Identify which cell holds the provided text, then report its [x, y] central coordinate. 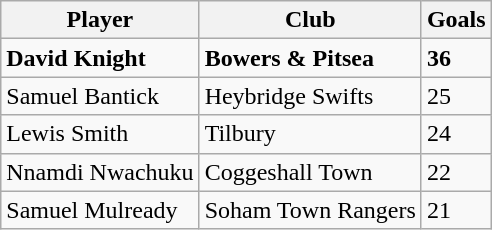
David Knight [100, 58]
Soham Town Rangers [310, 210]
Goals [456, 20]
Coggeshall Town [310, 172]
36 [456, 58]
Tilbury [310, 134]
Samuel Mulready [100, 210]
Bowers & Pitsea [310, 58]
22 [456, 172]
Player [100, 20]
Nnamdi Nwachuku [100, 172]
Samuel Bantick [100, 96]
21 [456, 210]
24 [456, 134]
Club [310, 20]
25 [456, 96]
Lewis Smith [100, 134]
Heybridge Swifts [310, 96]
